For the text-containing cell, return its midpoint in [x, y] coordinate format. 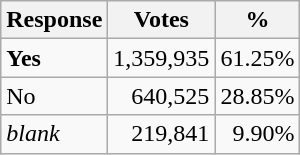
blank [54, 134]
61.25% [258, 58]
28.85% [258, 96]
9.90% [258, 134]
Votes [162, 20]
% [258, 20]
219,841 [162, 134]
Response [54, 20]
Yes [54, 58]
No [54, 96]
640,525 [162, 96]
1,359,935 [162, 58]
